Determine the (x, y) coordinate at the center of the cell enclosing the given text.  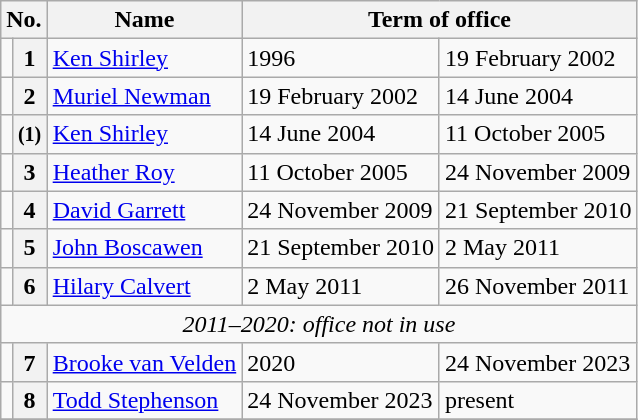
26 November 2011 (538, 286)
No. (24, 20)
John Boscawen (144, 248)
2020 (341, 362)
Term of office (440, 20)
1 (30, 58)
4 (30, 210)
Hilary Calvert (144, 286)
2 (30, 96)
8 (30, 400)
(1) (30, 134)
present (538, 400)
Muriel Newman (144, 96)
6 (30, 286)
Todd Stephenson (144, 400)
5 (30, 248)
Heather Roy (144, 172)
David Garrett (144, 210)
7 (30, 362)
Brooke van Velden (144, 362)
3 (30, 172)
1996 (341, 58)
2011–2020: office not in use (319, 324)
Name (144, 20)
